Determine the (X, Y) coordinate at the center of the cell enclosing the given text.  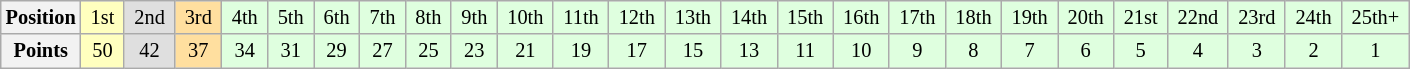
12th (637, 17)
2 (1313, 51)
Position (41, 17)
34 (245, 51)
24th (1313, 17)
4 (1198, 51)
10th (525, 17)
6th (337, 17)
23rd (1256, 17)
27 (383, 51)
13 (749, 51)
19 (580, 51)
4th (245, 17)
37 (198, 51)
16th (861, 17)
9th (474, 17)
50 (103, 51)
8th (428, 17)
18th (973, 17)
2nd (149, 17)
7th (383, 17)
6 (1086, 51)
13th (693, 17)
29 (337, 51)
7 (1030, 51)
1 (1376, 51)
5 (1141, 51)
15th (805, 17)
3 (1256, 51)
25th+ (1376, 17)
9 (917, 51)
21 (525, 51)
8 (973, 51)
42 (149, 51)
5th (291, 17)
14th (749, 17)
3rd (198, 17)
20th (1086, 17)
11 (805, 51)
31 (291, 51)
Points (41, 51)
23 (474, 51)
15 (693, 51)
17 (637, 51)
25 (428, 51)
11th (580, 17)
17th (917, 17)
19th (1030, 17)
10 (861, 51)
21st (1141, 17)
22nd (1198, 17)
1st (103, 17)
